Search for the cell housing the specified text and yield its (X, Y) center coordinate. 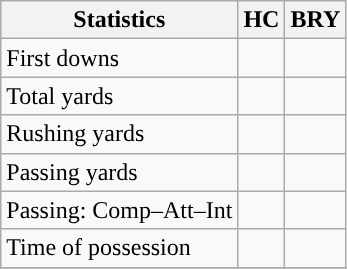
Passing: Comp–Att–Int (120, 210)
Time of possession (120, 248)
Passing yards (120, 172)
First downs (120, 58)
Rushing yards (120, 134)
Total yards (120, 96)
HC (262, 20)
BRY (316, 20)
Statistics (120, 20)
